Capture the cell that displays the provided text and extract its [x, y] central coordinate. 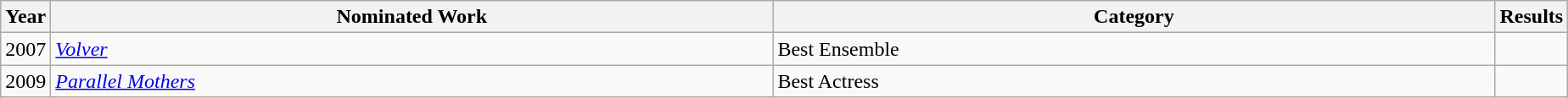
Parallel Mothers [412, 81]
Volver [412, 49]
2007 [25, 49]
Best Actress [1134, 81]
Category [1134, 17]
Best Ensemble [1134, 49]
Year [25, 17]
2009 [25, 81]
Nominated Work [412, 17]
Results [1532, 17]
